From the cell containing the given text, extract its center point as (x, y) coordinate. 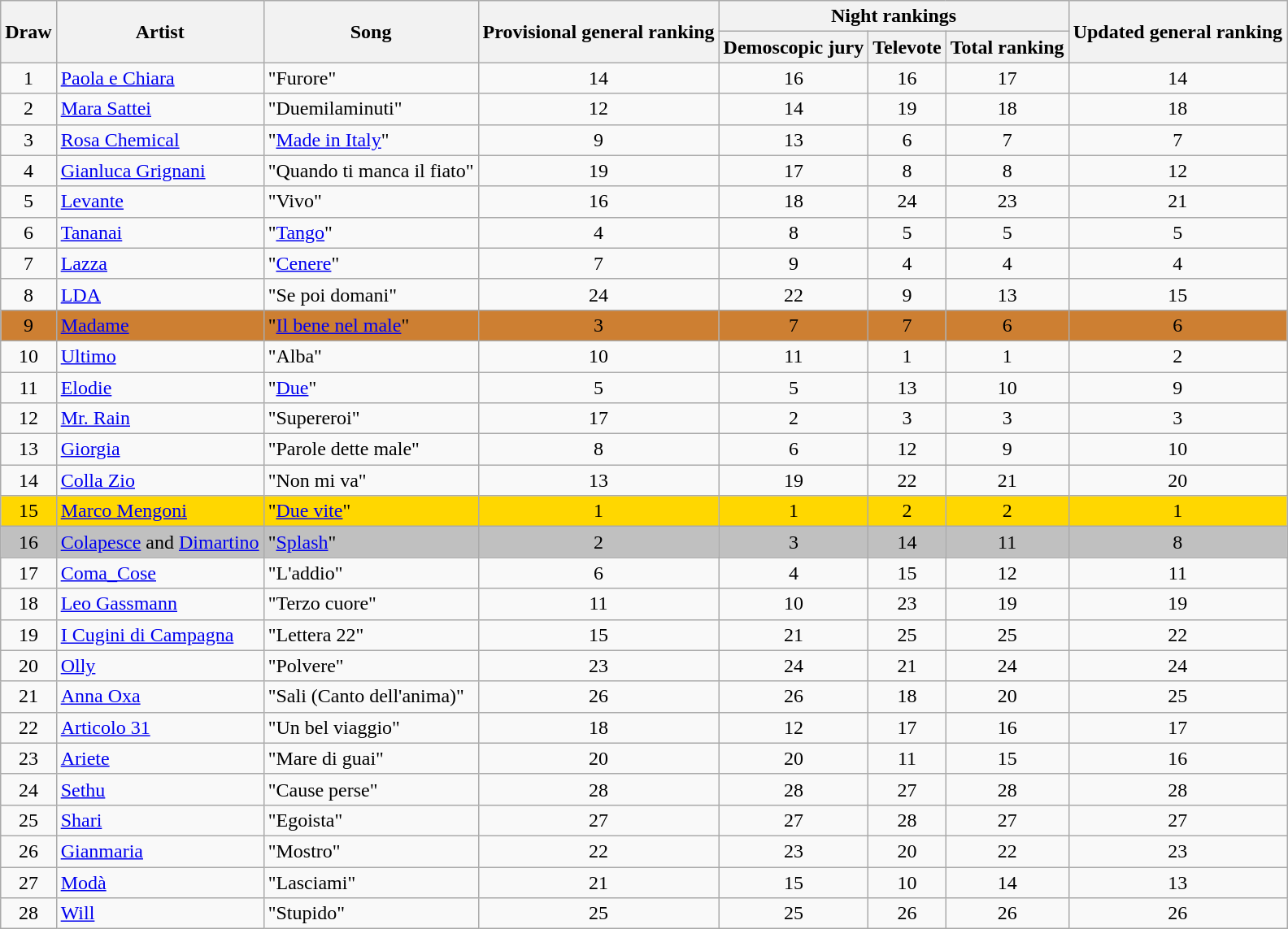
Lazza (159, 263)
Draw (28, 32)
"Se poi domani" (371, 294)
Provisional general ranking (598, 32)
"Duemilaminuti" (371, 109)
Modà (159, 882)
Will (159, 914)
Mr. Rain (159, 419)
"Il bene nel male" (371, 325)
"Egoista" (371, 820)
"Mare di guai" (371, 758)
"Non mi va" (371, 480)
Olly (159, 666)
Updated general ranking (1177, 32)
"Stupido" (371, 914)
Gianluca Grignani (159, 171)
"Supereroi" (371, 419)
Sethu (159, 789)
"Lasciami" (371, 882)
Televote (907, 47)
Madame (159, 325)
Mara Sattei (159, 109)
"Due" (371, 388)
"Made in Italy" (371, 140)
"Polvere" (371, 666)
Shari (159, 820)
I Cugini di Campagna (159, 635)
Artist (159, 32)
"L'addio" (371, 573)
"Terzo cuore" (371, 604)
Ultimo (159, 356)
"Sali (Canto dell'anima)" (371, 697)
"Cause perse" (371, 789)
Night rankings (894, 16)
Anna Oxa (159, 697)
Demoscopic jury (794, 47)
Elodie (159, 388)
LDA (159, 294)
Leo Gassmann (159, 604)
Levante (159, 202)
"Alba" (371, 356)
Song (371, 32)
Paola e Chiara (159, 78)
"Tango" (371, 232)
"Un bel viaggio" (371, 727)
Ariete (159, 758)
Total ranking (1007, 47)
"Parole dette male" (371, 449)
Articolo 31 (159, 727)
"Splash" (371, 542)
Gianmaria (159, 851)
Colapesce and Dimartino (159, 542)
"Quando ti manca il fiato" (371, 171)
Marco Mengoni (159, 511)
Rosa Chemical (159, 140)
"Vivo" (371, 202)
Coma_Cose (159, 573)
"Furore" (371, 78)
Colla Zio (159, 480)
Tananai (159, 232)
"Mostro" (371, 851)
Giorgia (159, 449)
"Due vite" (371, 511)
"Lettera 22" (371, 635)
"Cenere" (371, 263)
